Search for the cell housing the specified text and yield its (X, Y) center coordinate. 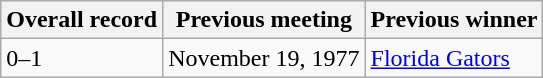
Previous meeting (264, 20)
Previous winner (454, 20)
Overall record (82, 20)
November 19, 1977 (264, 58)
0–1 (82, 58)
Florida Gators (454, 58)
